Capture the cell that displays the provided text and extract its [X, Y] central coordinate. 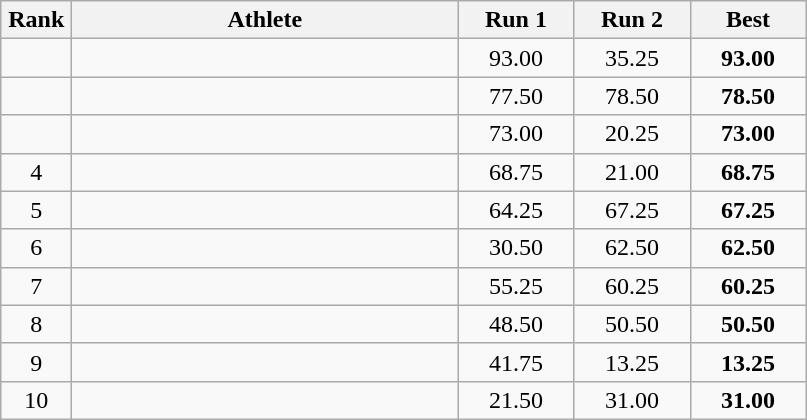
64.25 [516, 210]
8 [36, 324]
9 [36, 362]
35.25 [632, 58]
Run 1 [516, 20]
77.50 [516, 96]
Best [748, 20]
48.50 [516, 324]
20.25 [632, 134]
Athlete [265, 20]
21.50 [516, 400]
Run 2 [632, 20]
4 [36, 172]
30.50 [516, 248]
6 [36, 248]
10 [36, 400]
41.75 [516, 362]
21.00 [632, 172]
55.25 [516, 286]
5 [36, 210]
7 [36, 286]
Rank [36, 20]
